Locate the cell with the specified text and output its [x, y] center coordinate. 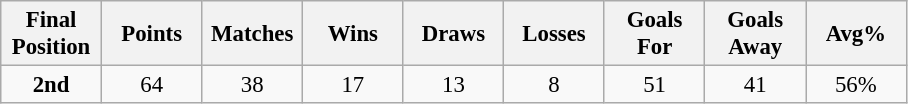
41 [756, 85]
64 [152, 85]
Losses [554, 34]
8 [554, 85]
Goals Away [756, 34]
56% [856, 85]
17 [354, 85]
38 [252, 85]
Draws [454, 34]
Wins [354, 34]
Avg% [856, 34]
13 [454, 85]
Goals For [654, 34]
51 [654, 85]
Final Position [52, 34]
Matches [252, 34]
Points [152, 34]
2nd [52, 85]
